Scan for the cell matching the given text and deliver its (X, Y) coordinate at center. 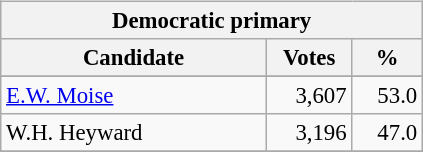
3,196 (309, 133)
Democratic primary (212, 21)
53.0 (388, 96)
Candidate (134, 58)
Votes (309, 58)
W.H. Heyward (134, 133)
E.W. Moise (134, 96)
3,607 (309, 96)
% (388, 58)
47.0 (388, 133)
